Determine the (X, Y) coordinate at the center of the cell enclosing the given text.  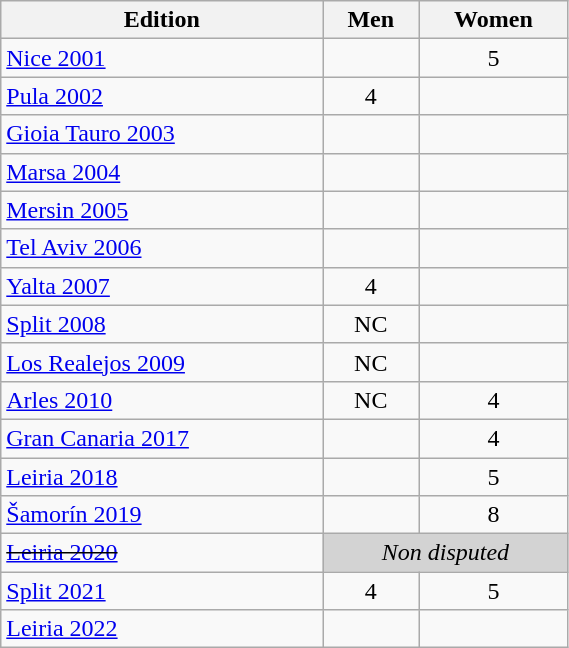
Men (371, 20)
Leiria 2022 (162, 629)
Šamorín 2019 (162, 515)
Tel Aviv 2006 (162, 248)
Non disputed (446, 553)
Nice 2001 (162, 58)
Los Realejos 2009 (162, 362)
Pula 2002 (162, 96)
Yalta 2007 (162, 286)
Women (494, 20)
Gran Canaria 2017 (162, 438)
Marsa 2004 (162, 172)
Split 2008 (162, 324)
Arles 2010 (162, 400)
Gioia Tauro 2003 (162, 134)
Leiria 2020 (162, 553)
Split 2021 (162, 591)
Edition (162, 20)
Leiria 2018 (162, 477)
8 (494, 515)
Mersin 2005 (162, 210)
